Pinpoint the cell where the given text exists, returning its (x, y) midpoint coordinate. 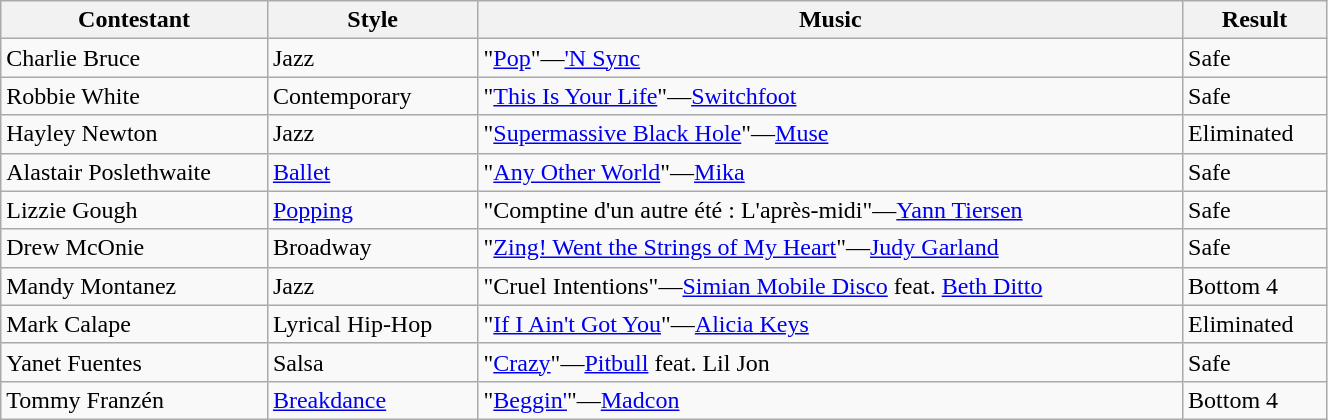
"Cruel Intentions"—Simian Mobile Disco feat. Beth Ditto (830, 286)
Mark Calape (134, 324)
"Crazy"—Pitbull feat. Lil Jon (830, 362)
Yanet Fuentes (134, 362)
Robbie White (134, 96)
"Zing! Went the Strings of My Heart"—Judy Garland (830, 248)
Contemporary (372, 96)
"If I Ain't Got You"—Alicia Keys (830, 324)
Style (372, 20)
"Comptine d'un autre été : L'après-midi"—Yann Tiersen (830, 210)
Contestant (134, 20)
"Pop"—'N Sync (830, 58)
Mandy Montanez (134, 286)
Music (830, 20)
Alastair Poslethwaite (134, 172)
Lyrical Hip-Hop (372, 324)
Broadway (372, 248)
Popping (372, 210)
Drew McOnie (134, 248)
Hayley Newton (134, 134)
Breakdance (372, 400)
Lizzie Gough (134, 210)
Tommy Franzén (134, 400)
"Beggin'"—Madcon (830, 400)
"Supermassive Black Hole"—Muse (830, 134)
Salsa (372, 362)
Charlie Bruce (134, 58)
Result (1255, 20)
"Any Other World"—Mika (830, 172)
"This Is Your Life"—Switchfoot (830, 96)
Ballet (372, 172)
